Return [X, Y] of the center of cell containing provided text 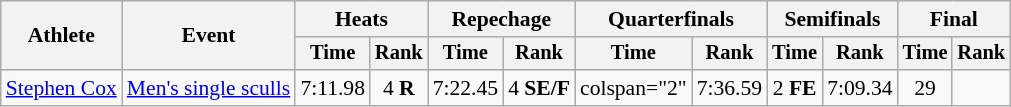
Stephen Cox [62, 88]
Men's single sculls [209, 88]
Athlete [62, 36]
7:22.45 [466, 88]
4 SE/F [539, 88]
Event [209, 36]
Semifinals [832, 19]
7:09.34 [860, 88]
2 FE [794, 88]
29 [926, 88]
colspan="2" [634, 88]
Heats [361, 19]
Final [954, 19]
Repechage [502, 19]
4 R [399, 88]
7:11.98 [332, 88]
7:36.59 [730, 88]
Quarterfinals [671, 19]
